Return (X, Y) of the center of cell containing provided text 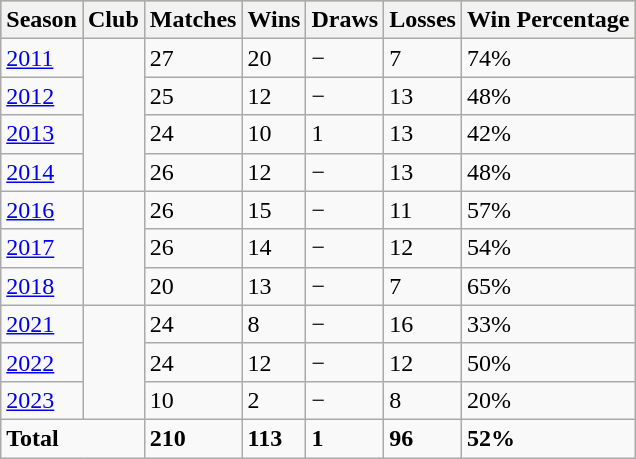
15 (274, 210)
54% (548, 248)
52% (548, 438)
Wins (274, 20)
2017 (42, 248)
2014 (42, 172)
Season (42, 20)
2011 (42, 58)
14 (274, 248)
33% (548, 324)
2022 (42, 362)
210 (193, 438)
65% (548, 286)
2018 (42, 286)
50% (548, 362)
Draws (345, 20)
2016 (42, 210)
Losses (423, 20)
2013 (42, 134)
74% (548, 58)
2021 (42, 324)
27 (193, 58)
25 (193, 96)
113 (274, 438)
Matches (193, 20)
16 (423, 324)
Win Percentage (548, 20)
11 (423, 210)
Total (73, 438)
42% (548, 134)
2012 (42, 96)
20% (548, 400)
96 (423, 438)
57% (548, 210)
2 (274, 400)
Club (113, 20)
2023 (42, 400)
